Extract the (x, y) coordinate from the center of the cell holding the provided text.  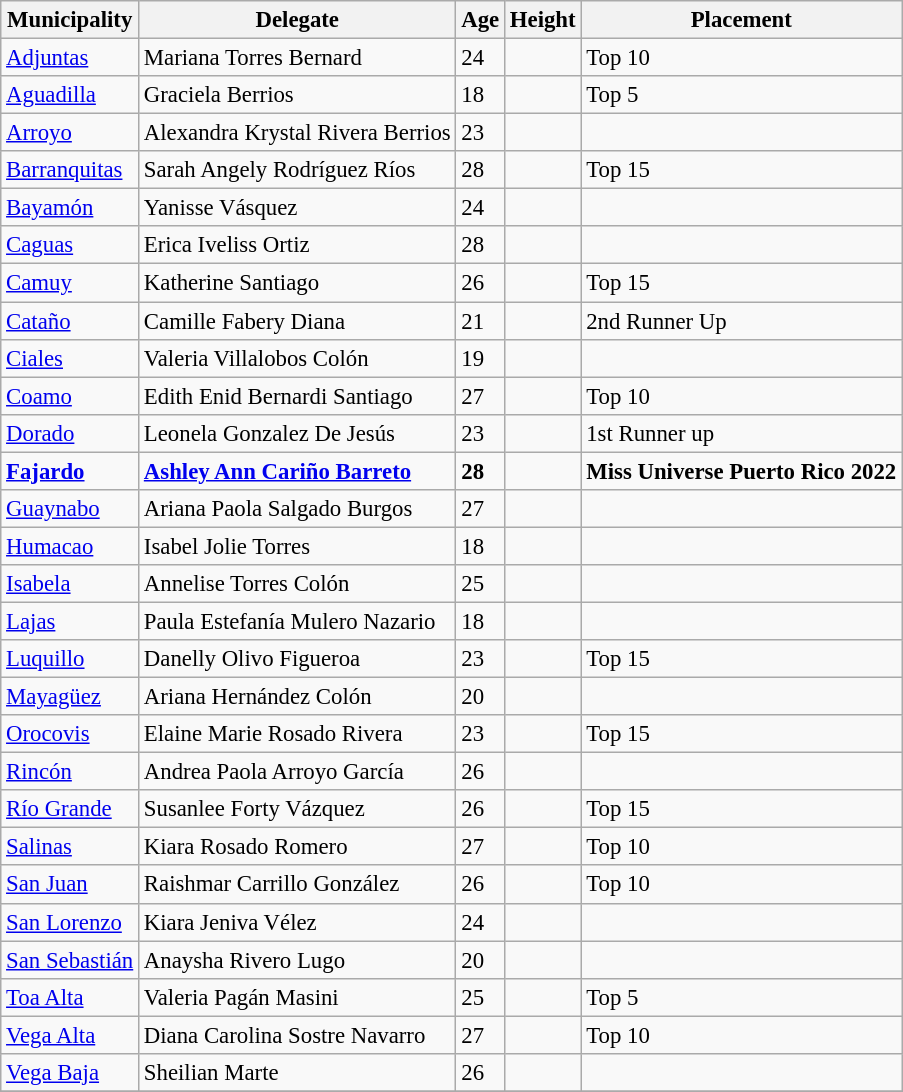
Camille Fabery Diana (298, 321)
Edith Enid Bernardi Santiago (298, 396)
Kiara Jeniva Vélez (298, 922)
San Sebastián (70, 960)
2nd Runner Up (742, 321)
Elaine Marie Rosado Rivera (298, 734)
Barranquitas (70, 170)
Humacao (70, 546)
Delegate (298, 20)
Anaysha Rivero Lugo (298, 960)
Leonela Gonzalez De Jesús (298, 433)
Raishmar Carrillo González (298, 885)
Toa Alta (70, 997)
Height (543, 20)
Alexandra Krystal Rivera Berrios (298, 133)
1st Runner up (742, 433)
Annelise Torres Colón (298, 584)
Orocovis (70, 734)
Sheilian Marte (298, 1073)
Mayagüez (70, 697)
Fajardo (70, 471)
Age (480, 20)
Danelly Olivo Figueroa (298, 659)
Kiara Rosado Romero (298, 847)
Salinas (70, 847)
Ariana Paola Salgado Burgos (298, 509)
Miss Universe Puerto Rico 2022 (742, 471)
Adjuntas (70, 58)
Graciela Berrios (298, 95)
Vega Alta (70, 1035)
Dorado (70, 433)
Sarah Angely Rodríguez Ríos (298, 170)
Ciales (70, 358)
Guaynabo (70, 509)
Arroyo (70, 133)
Caguas (70, 245)
Bayamón (70, 208)
Placement (742, 20)
Valeria Villalobos Colón (298, 358)
Vega Baja (70, 1073)
Coamo (70, 396)
Ariana Hernández Colón (298, 697)
San Juan (70, 885)
Municipality (70, 20)
Isabel Jolie Torres (298, 546)
Katherine Santiago (298, 283)
Cataño (70, 321)
Yanisse Vásquez (298, 208)
Paula Estefanía Mulero Nazario (298, 621)
Isabela (70, 584)
Río Grande (70, 809)
Aguadilla (70, 95)
Mariana Torres Bernard (298, 58)
19 (480, 358)
Camuy (70, 283)
Lajas (70, 621)
Ashley Ann Cariño Barreto (298, 471)
Rincón (70, 772)
San Lorenzo (70, 922)
Andrea Paola Arroyo García (298, 772)
Valeria Pagán Masini (298, 997)
21 (480, 321)
Erica Iveliss Ortiz (298, 245)
Luquillo (70, 659)
Susanlee Forty Vázquez (298, 809)
Diana Carolina Sostre Navarro (298, 1035)
